Extract the [x, y] coordinate from the center of the cell holding the provided text.  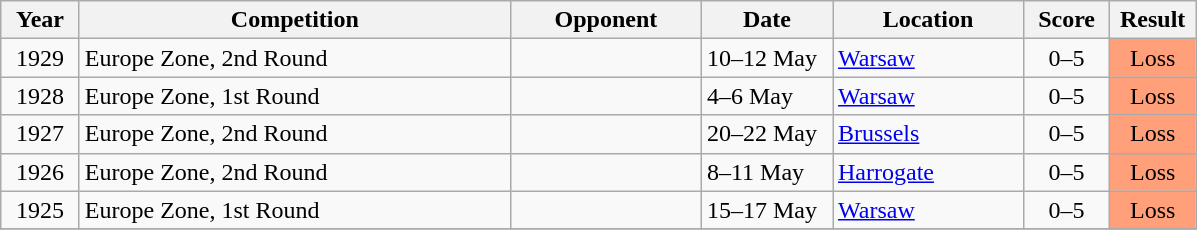
Year [40, 20]
1929 [40, 58]
1925 [40, 210]
Date [766, 20]
1926 [40, 172]
8–11 May [766, 172]
1928 [40, 96]
Brussels [928, 134]
Result [1153, 20]
Location [928, 20]
1927 [40, 134]
Harrogate [928, 172]
15–17 May [766, 210]
Opponent [606, 20]
20–22 May [766, 134]
4–6 May [766, 96]
Competition [294, 20]
Score [1067, 20]
10–12 May [766, 58]
